Scan for the cell matching the given text and deliver its (x, y) coordinate at center. 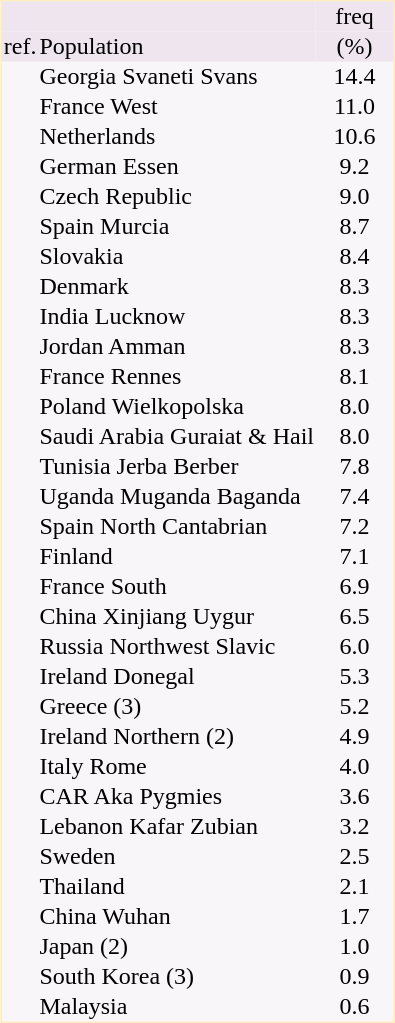
10.6 (355, 137)
8.4 (355, 257)
Czech Republic (177, 197)
7.8 (355, 467)
India Lucknow (177, 317)
Georgia Svaneti Svans (177, 77)
Population (177, 47)
South Korea (3) (177, 977)
Netherlands (177, 137)
9.0 (355, 197)
Spain North Cantabrian (177, 527)
(%) (355, 47)
Italy Rome (177, 767)
2.1 (355, 887)
1.7 (355, 917)
Saudi Arabia Guraiat & Hail (177, 437)
4.9 (355, 737)
Greece (3) (177, 707)
Ireland Northern (2) (177, 737)
Denmark (177, 287)
9.2 (355, 167)
China Wuhan (177, 917)
0.6 (355, 1007)
Uganda Muganda Baganda (177, 497)
8.7 (355, 227)
Thailand (177, 887)
2.5 (355, 857)
Tunisia Jerba Berber (177, 467)
0.9 (355, 977)
France South (177, 587)
8.1 (355, 377)
Ireland Donegal (177, 677)
3.6 (355, 797)
7.2 (355, 527)
France Rennes (177, 377)
Malaysia (177, 1007)
China Xinjiang Uygur (177, 617)
1.0 (355, 947)
Poland Wielkopolska (177, 407)
CAR Aka Pygmies (177, 797)
6.5 (355, 617)
6.0 (355, 647)
3.2 (355, 827)
Sweden (177, 857)
6.9 (355, 587)
Japan (2) (177, 947)
11.0 (355, 107)
ref. (20, 47)
France West (177, 107)
5.2 (355, 707)
Finland (177, 557)
7.1 (355, 557)
14.4 (355, 77)
freq (355, 17)
Spain Murcia (177, 227)
Russia Northwest Slavic (177, 647)
German Essen (177, 167)
Jordan Amman (177, 347)
Slovakia (177, 257)
4.0 (355, 767)
Lebanon Kafar Zubian (177, 827)
7.4 (355, 497)
5.3 (355, 677)
